Locate the cell with the specified text and output its (X, Y) center coordinate. 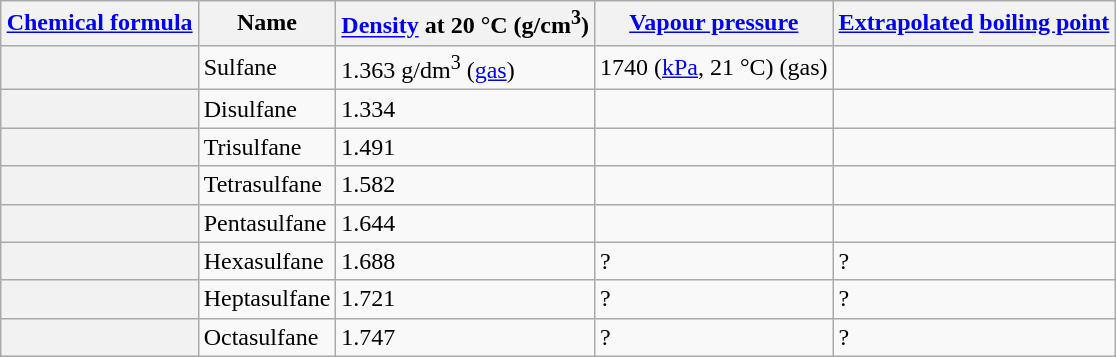
Disulfane (267, 109)
Name (267, 24)
Octasulfane (267, 337)
1.721 (466, 299)
Chemical formula (100, 24)
Sulfane (267, 68)
1740 (kPa, 21 °C) (gas) (714, 68)
Density at 20 °C (g/cm3) (466, 24)
Hexasulfane (267, 261)
1.747 (466, 337)
1.491 (466, 147)
Trisulfane (267, 147)
Extrapolated boiling point (974, 24)
1.334 (466, 109)
Vapour pressure (714, 24)
Heptasulfane (267, 299)
Pentasulfane (267, 223)
1.644 (466, 223)
1.582 (466, 185)
1.688 (466, 261)
1.363 g/dm3 (gas) (466, 68)
Tetrasulfane (267, 185)
